Return the (x, y) coordinate for the center point of the cell that contains the specified text.  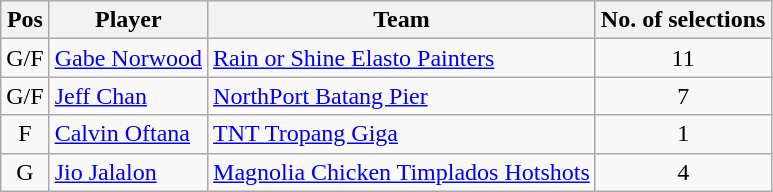
4 (683, 172)
Magnolia Chicken Timplados Hotshots (402, 172)
NorthPort Batang Pier (402, 96)
TNT Tropang Giga (402, 134)
Team (402, 20)
F (25, 134)
Player (128, 20)
G (25, 172)
Jio Jalalon (128, 172)
1 (683, 134)
11 (683, 58)
No. of selections (683, 20)
7 (683, 96)
Jeff Chan (128, 96)
Pos (25, 20)
Calvin Oftana (128, 134)
Gabe Norwood (128, 58)
Rain or Shine Elasto Painters (402, 58)
